Capture the cell that displays the provided text and extract its (X, Y) central coordinate. 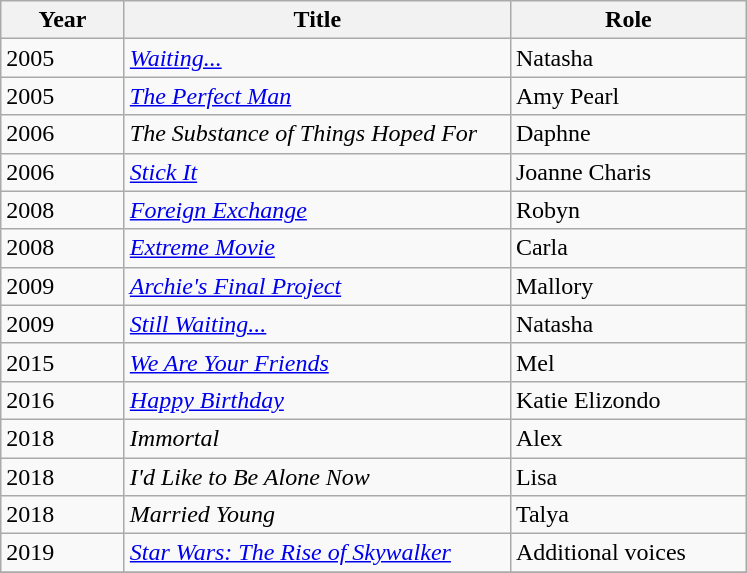
Waiting... (317, 58)
Stick It (317, 172)
Additional voices (628, 553)
Happy Birthday (317, 400)
2015 (63, 362)
Role (628, 20)
Carla (628, 248)
Mel (628, 362)
Star Wars: The Rise of Skywalker (317, 553)
Robyn (628, 210)
2019 (63, 553)
The Perfect Man (317, 96)
Year (63, 20)
2016 (63, 400)
The Substance of Things Hoped For (317, 134)
We Are Your Friends (317, 362)
Married Young (317, 515)
Lisa (628, 477)
Title (317, 20)
Extreme Movie (317, 248)
Foreign Exchange (317, 210)
Immortal (317, 438)
Amy Pearl (628, 96)
Talya (628, 515)
Daphne (628, 134)
Archie's Final Project (317, 286)
Joanne Charis (628, 172)
I'd Like to Be Alone Now (317, 477)
Mallory (628, 286)
Alex (628, 438)
Still Waiting... (317, 324)
Katie Elizondo (628, 400)
